Locate the cell with the specified text and output its [x, y] center coordinate. 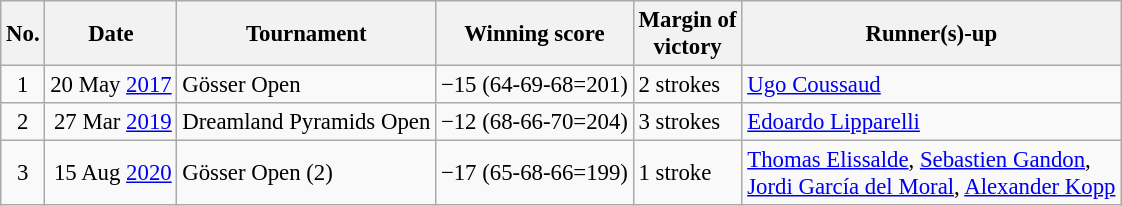
15 Aug 2020 [111, 174]
Date [111, 34]
3 strokes [688, 122]
−17 (65-68-66=199) [535, 174]
2 strokes [688, 85]
3 [23, 174]
−12 (68-66-70=204) [535, 122]
No. [23, 34]
Tournament [306, 34]
Gösser Open (2) [306, 174]
2 [23, 122]
Gösser Open [306, 85]
Ugo Coussaud [932, 85]
1 stroke [688, 174]
Margin ofvictory [688, 34]
Runner(s)-up [932, 34]
20 May 2017 [111, 85]
−15 (64-69-68=201) [535, 85]
Edoardo Lipparelli [932, 122]
Dreamland Pyramids Open [306, 122]
Thomas Elissalde, Sebastien Gandon, Jordi García del Moral, Alexander Kopp [932, 174]
27 Mar 2019 [111, 122]
Winning score [535, 34]
1 [23, 85]
